Locate the cell with the specified text and output its [X, Y] center coordinate. 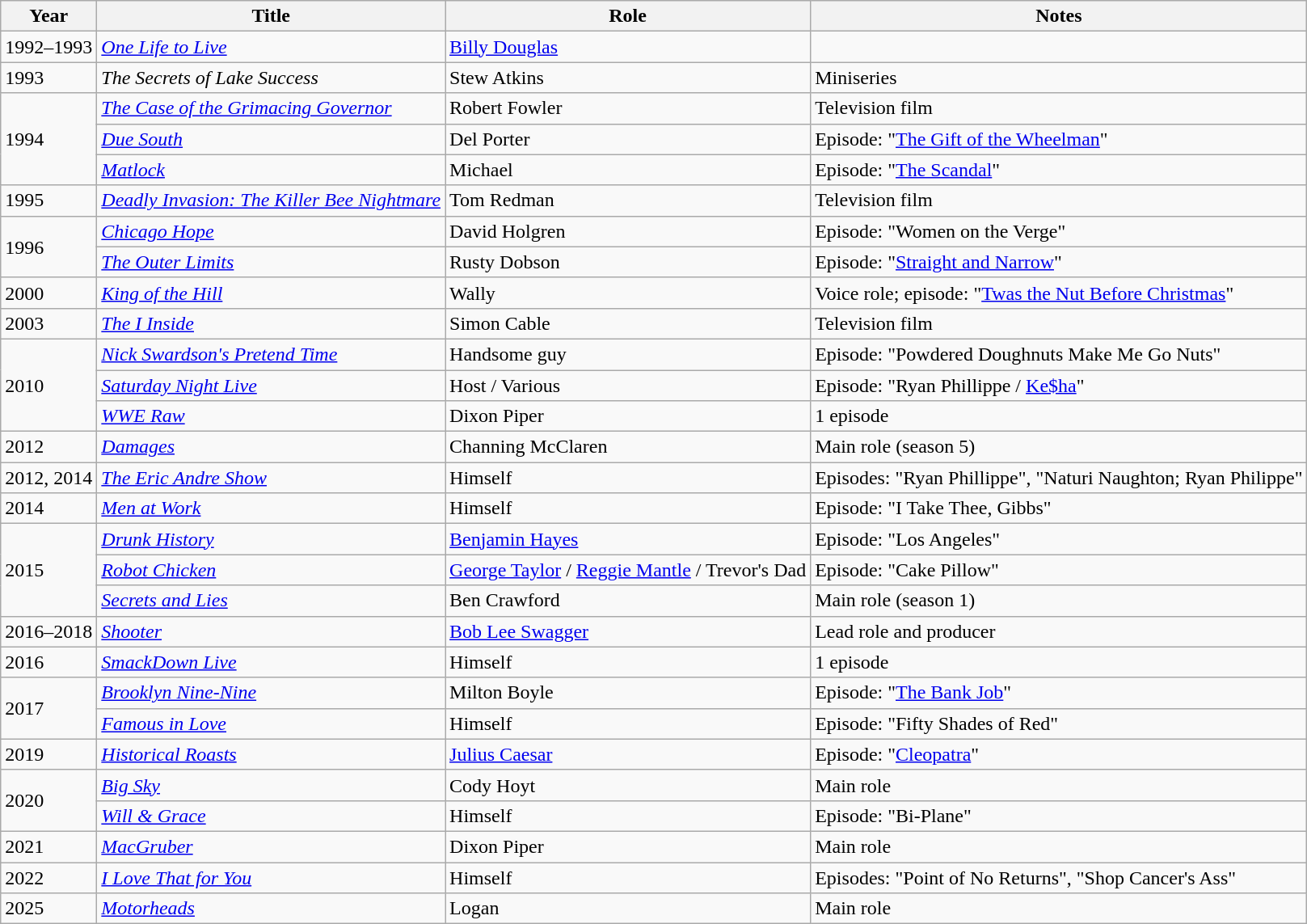
Tom Redman [628, 200]
Episode: "Ryan Phillippe / Ke$ha" [1059, 386]
Saturday Night Live [272, 386]
Miniseries [1059, 78]
Historical Roasts [272, 754]
Logan [628, 909]
Episode: "Bi-Plane" [1059, 816]
1996 [48, 247]
The I Inside [272, 323]
Big Sky [272, 785]
Damages [272, 447]
2000 [48, 293]
Lead role and producer [1059, 631]
MacGruber [272, 846]
2016 [48, 662]
I Love That for You [272, 877]
Motorheads [272, 909]
Episodes: "Point of No Returns", "Shop Cancer's Ass" [1059, 877]
2025 [48, 909]
2014 [48, 508]
Stew Atkins [628, 78]
Billy Douglas [628, 47]
1993 [48, 78]
Episode: "I Take Thee, Gibbs" [1059, 508]
Robot Chicken [272, 570]
Episode: "Fifty Shades of Red" [1059, 724]
Host / Various [628, 386]
Milton Boyle [628, 693]
Julius Caesar [628, 754]
Wally [628, 293]
The Secrets of Lake Success [272, 78]
Will & Grace [272, 816]
Episode: "The Scandal" [1059, 170]
2017 [48, 708]
Channing McClaren [628, 447]
Cody Hoyt [628, 785]
Michael [628, 170]
Episode: "Powdered Doughnuts Make Me Go Nuts" [1059, 354]
Deadly Invasion: The Killer Bee Nightmare [272, 200]
Notes [1059, 16]
Title [272, 16]
2010 [48, 385]
Main role (season 5) [1059, 447]
Episode: "The Bank Job" [1059, 693]
King of the Hill [272, 293]
Brooklyn Nine-Nine [272, 693]
Episode: "Women on the Verge" [1059, 231]
Episode: "The Gift of the Wheelman" [1059, 139]
Episodes: "Ryan Phillippe", "Naturi Naughton; Ryan Philippe" [1059, 478]
Episode: "Cleopatra" [1059, 754]
WWE Raw [272, 416]
George Taylor / Reggie Mantle / Trevor's Dad [628, 570]
2012 [48, 447]
Shooter [272, 631]
Episode: "Cake Pillow" [1059, 570]
Men at Work [272, 508]
The Case of the Grimacing Governor [272, 108]
2019 [48, 754]
The Outer Limits [272, 262]
Drunk History [272, 539]
Rusty Dobson [628, 262]
1992–1993 [48, 47]
Matlock [272, 170]
Bob Lee Swagger [628, 631]
Benjamin Hayes [628, 539]
Due South [272, 139]
2003 [48, 323]
Episode: "Los Angeles" [1059, 539]
2022 [48, 877]
Nick Swardson's Pretend Time [272, 354]
2021 [48, 846]
David Holgren [628, 231]
Famous in Love [272, 724]
The Eric Andre Show [272, 478]
2016–2018 [48, 631]
Ben Crawford [628, 601]
Chicago Hope [272, 231]
SmackDown Live [272, 662]
Role [628, 16]
Simon Cable [628, 323]
2015 [48, 570]
Handsome guy [628, 354]
Main role (season 1) [1059, 601]
Voice role; episode: "Twas the Nut Before Christmas" [1059, 293]
2020 [48, 800]
Secrets and Lies [272, 601]
1994 [48, 139]
One Life to Live [272, 47]
Episode: "Straight and Narrow" [1059, 262]
Robert Fowler [628, 108]
Del Porter [628, 139]
Year [48, 16]
2012, 2014 [48, 478]
1995 [48, 200]
